Extract the (x, y) coordinate from the center of the cell holding the provided text.  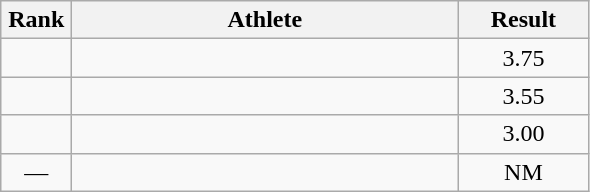
Rank (36, 20)
Athlete (265, 20)
3.75 (524, 58)
3.55 (524, 96)
3.00 (524, 134)
Result (524, 20)
— (36, 172)
NM (524, 172)
